Capture the cell that displays the provided text and extract its (X, Y) central coordinate. 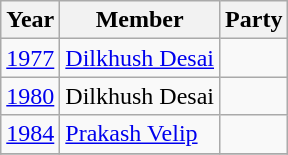
Prakash Velip (140, 134)
Year (30, 20)
Member (140, 20)
1977 (30, 58)
Party (254, 20)
1980 (30, 96)
1984 (30, 134)
